Return the (x, y) coordinate for the center point of the cell that contains the specified text.  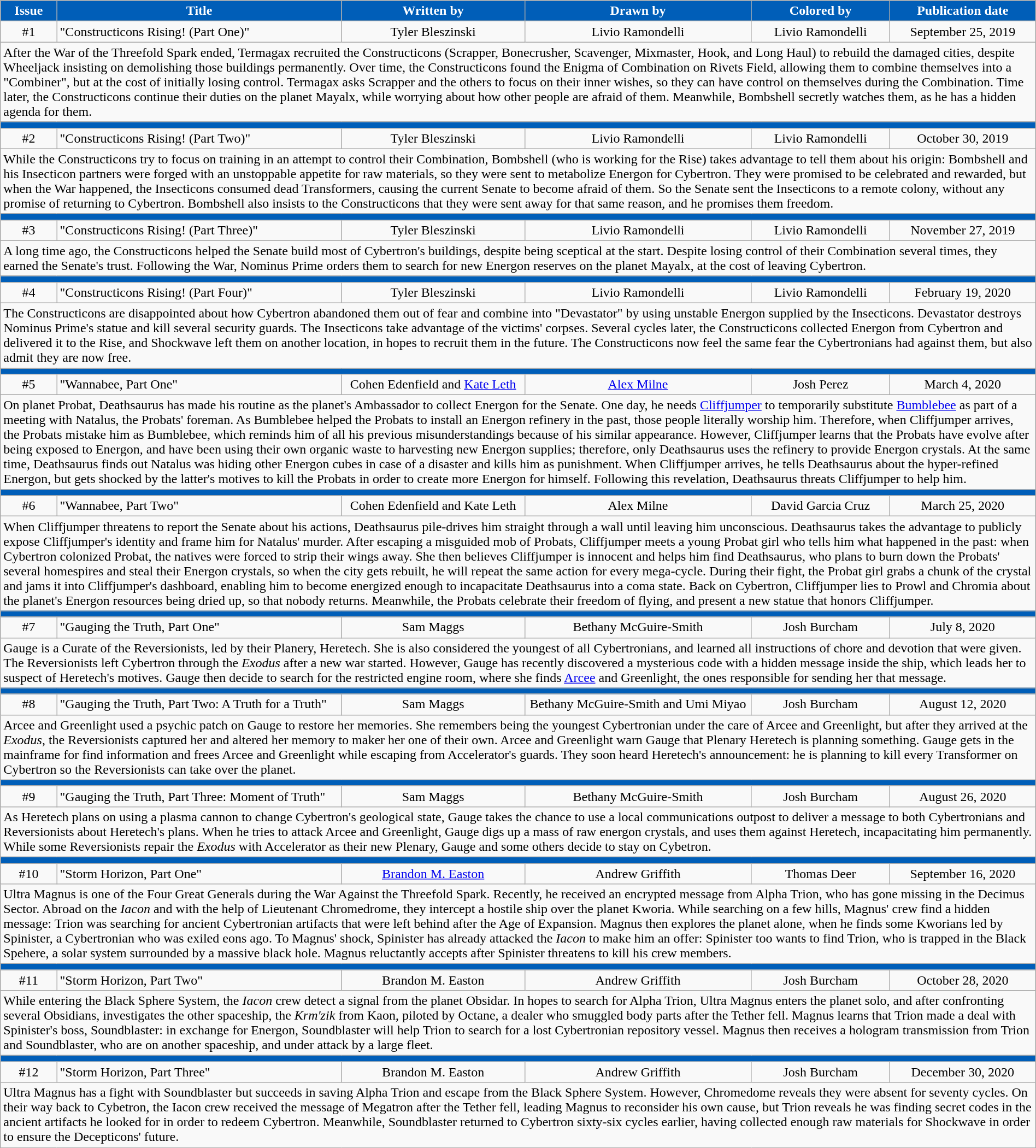
March 4, 2020 (963, 385)
#1 (28, 32)
March 25, 2020 (963, 506)
#2 (28, 138)
"Storm Horizon, Part Three" (199, 1072)
Bethany McGuire-Smith and Umi Miyao (638, 704)
Written by (433, 11)
"Gauging the Truth, Part One" (199, 627)
Josh Perez (821, 385)
#12 (28, 1072)
"Gauging the Truth, Part Two: A Truth for a Truth" (199, 704)
Thomas Deer (821, 874)
"Constructicons Rising! (Part Three)" (199, 230)
"Gauging the Truth, Part Three: Moment of Truth" (199, 796)
#11 (28, 980)
#10 (28, 874)
Colored by (821, 11)
"Constructicons Rising! (Part Two)" (199, 138)
August 12, 2020 (963, 704)
David Garcia Cruz (821, 506)
"Storm Horizon, Part Two" (199, 980)
November 27, 2019 (963, 230)
July 8, 2020 (963, 627)
"Storm Horizon, Part One" (199, 874)
"Constructicons Rising! (Part One)" (199, 32)
September 25, 2019 (963, 32)
#4 (28, 292)
September 16, 2020 (963, 874)
December 30, 2020 (963, 1072)
Issue (28, 11)
August 26, 2020 (963, 796)
Title (199, 11)
#9 (28, 796)
#6 (28, 506)
Publication date (963, 11)
"Wannabee, Part Two" (199, 506)
#8 (28, 704)
"Wannabee, Part One" (199, 385)
#7 (28, 627)
October 28, 2020 (963, 980)
February 19, 2020 (963, 292)
#5 (28, 385)
Drawn by (638, 11)
#3 (28, 230)
"Constructicons Rising! (Part Four)" (199, 292)
October 30, 2019 (963, 138)
